Detect which cell encompasses the target text, then output its (X, Y) center coordinate. 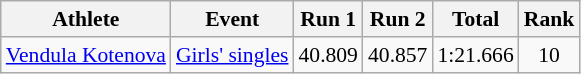
Event (232, 19)
40.809 (328, 55)
Run 1 (328, 19)
1:21.666 (475, 55)
Girls' singles (232, 55)
Athlete (86, 19)
10 (550, 55)
Rank (550, 19)
40.857 (398, 55)
Vendula Kotenova (86, 55)
Total (475, 19)
Run 2 (398, 19)
